Scan for the cell matching the given text and deliver its [x, y] coordinate at center. 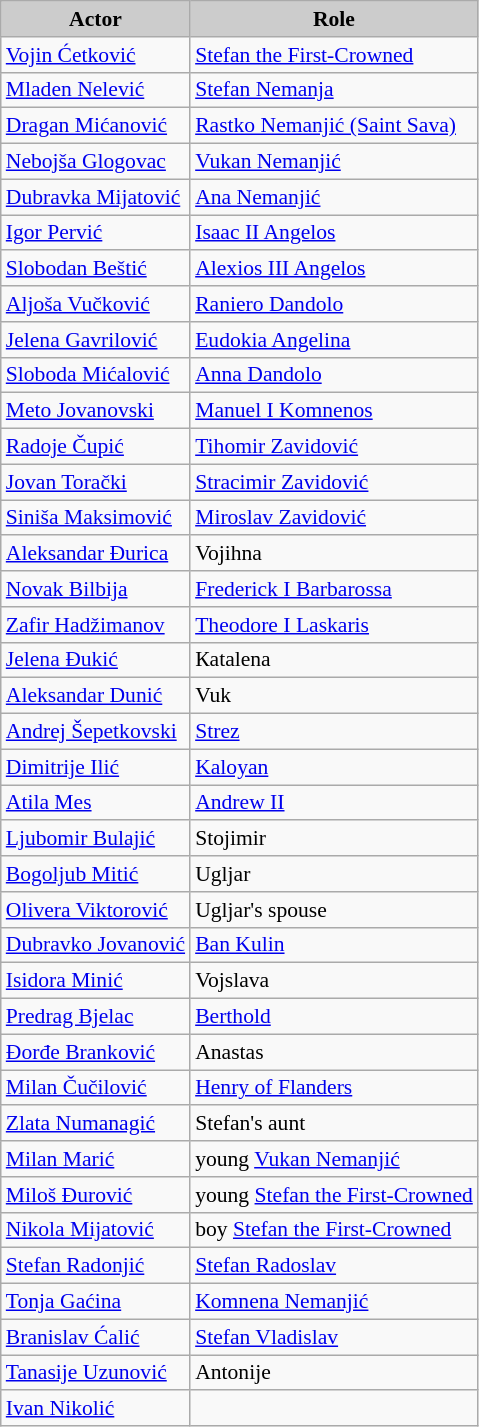
Tonja Gaćina [96, 1302]
Theodore I Laskaris [334, 625]
Isaac II Angelos [334, 233]
Radoje Čupić [96, 447]
Zlata Numanagić [96, 1124]
Stefan Vladislav [334, 1337]
Siniša Maksimović [96, 518]
Igor Pervić [96, 233]
Role [334, 19]
Raniero Dandolo [334, 304]
Miroslav Zavidović [334, 518]
young Vukan Nemanjić [334, 1159]
Antonije [334, 1373]
Stracimir Zavidović [334, 482]
Novak Bilbija [96, 589]
Henry of Flanders [334, 1088]
Anna Dandolo [334, 375]
Sloboda Mićalović [96, 375]
Bogoljub Mitić [96, 874]
Vuk [334, 696]
Branislav Ćalić [96, 1337]
Atila Mes [96, 803]
Jelena Đukić [96, 660]
Nebojša Glogovac [96, 162]
Stojimir [334, 839]
Ana Nemanjić [334, 197]
Ugljar's spouse [334, 910]
Stefan the First-Crowned [334, 55]
Kaloyan [334, 767]
Dubravka Mijatović [96, 197]
Tanasije Uzunović [96, 1373]
Rastko Nemanjić (Saint Sava) [334, 126]
Komnena Nemanjić [334, 1302]
Stefan Radonjić [96, 1266]
Đorđe Branković [96, 1052]
Vukan Nemanjić [334, 162]
Mladen Nelević [96, 90]
Jovan Torački [96, 482]
Zafir Hadžimanov [96, 625]
Dimitrije Ilić [96, 767]
Andrew II [334, 803]
Alexios III Angelos [334, 269]
Predrag Bjelac [96, 1017]
Ban Kulin [334, 945]
Кatalena [334, 660]
Vojihna [334, 554]
Jelena Gavrilović [96, 340]
Eudokia Angelina [334, 340]
Dragan Mićanović [96, 126]
Ivan Nikolić [96, 1409]
Meto Jovanovski [96, 411]
Stefan Nemanja [334, 90]
Milan Čučilović [96, 1088]
Olivera Viktorović [96, 910]
Aleksandar Dunić [96, 696]
Actor [96, 19]
boy Stefan the First-Crowned [334, 1230]
Manuel I Komnenos [334, 411]
Anastas [334, 1052]
Ljubomir Bulajić [96, 839]
Vojin Ćetković [96, 55]
Berthold [334, 1017]
Milan Marić [96, 1159]
Aleksandar Đurica [96, 554]
Nikola Mijatović [96, 1230]
Ugljar [334, 874]
Aljoša Vučković [96, 304]
Dubravko Jovanović [96, 945]
Stefan's aunt [334, 1124]
young Stefan the First-Crowned [334, 1195]
Tihomir Zavidović [334, 447]
Miloš Đurović [96, 1195]
Strez [334, 732]
Isidora Minić [96, 981]
Frederick I Barbarossa [334, 589]
Stefan Radoslav [334, 1266]
Slobodan Beštić [96, 269]
Vojslava [334, 981]
Andrej Šepetkovski [96, 732]
